Scan for the cell matching the given text and deliver its (x, y) coordinate at center. 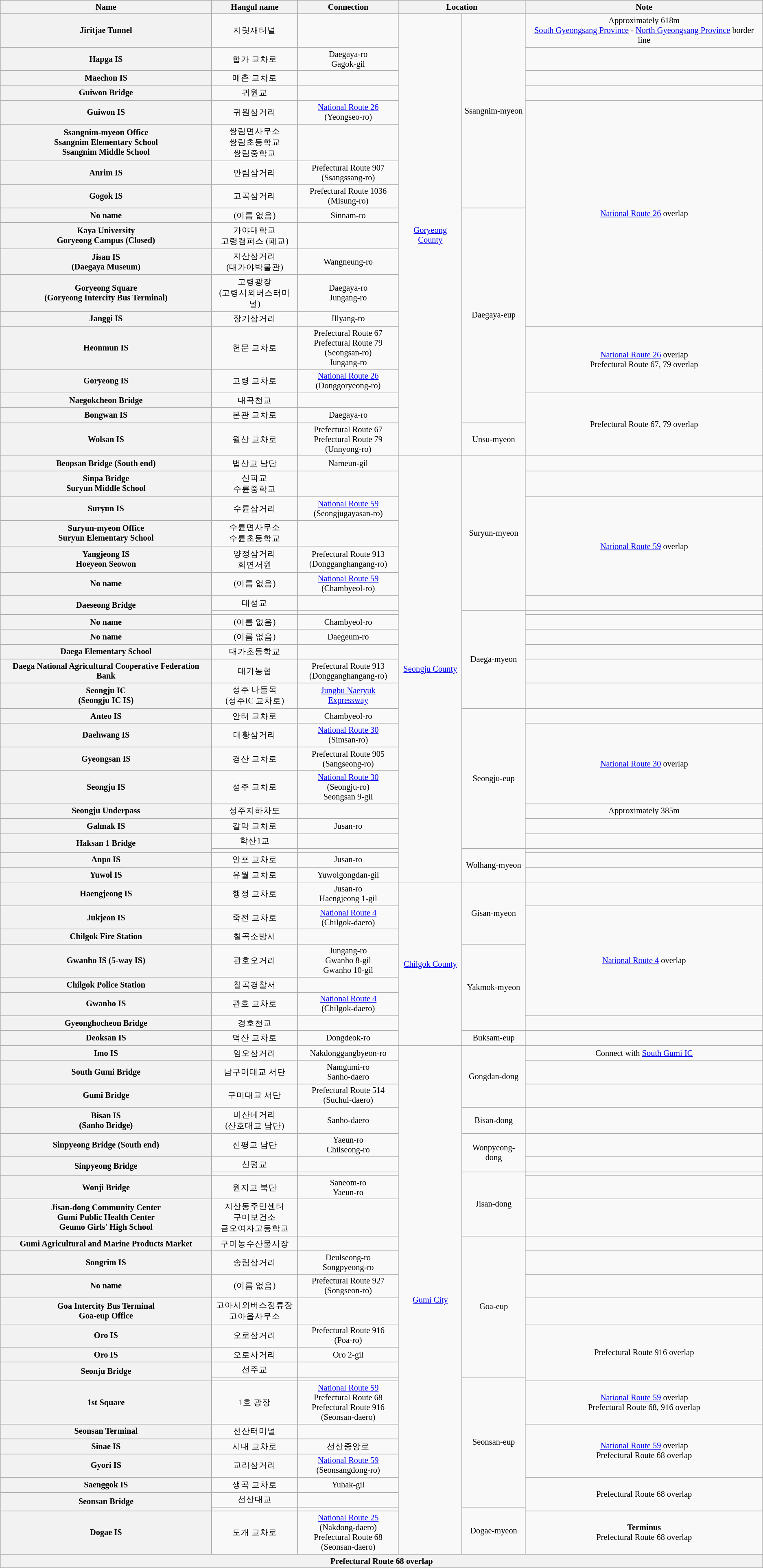
Gwanho IS (5-way IS) (106, 961)
안터 교차로 (255, 716)
Yangjeong ISHoeyeon Seowon (106, 559)
Ssangnim-myeon (493, 111)
Songrim IS (106, 1263)
수륜삼거리 (255, 508)
Imo IS (106, 1053)
Haksan 1 Bridge (106, 843)
Seongju County (430, 669)
매촌 교차로 (255, 78)
Sinae IS (106, 1447)
Prefectural Route 905(Sangseong-ro) (348, 759)
1st Square (106, 1402)
Sinnam-ro (348, 215)
덕산 교차로 (255, 1038)
National Route 30(Seongju-ro)Seongsan 9-gil (348, 787)
Goa-eup (493, 1307)
고곡삼거리 (255, 196)
성주 나들목(성주IC 교차로) (255, 696)
Daehwang IS (106, 735)
Connection (348, 7)
Jungang-roGwanho 8-gilGwanho 10-gil (348, 961)
갈막 교차로 (255, 826)
대가농협 (255, 671)
교리삼거리 (255, 1465)
Guiwon IS (106, 112)
관호오거리 (255, 961)
National Route 59(Chambyeol-ro) (348, 584)
경호천교 (255, 1023)
National Route 59 overlapPrefectural Route 68, 916 overlap (644, 1402)
안포 교차로 (255, 860)
Wonji Bridge (106, 1187)
학산1교 (255, 841)
신파교수륜중학교 (255, 484)
안림삼거리 (255, 173)
Gyori IS (106, 1465)
임오삼거리 (255, 1053)
지산동주민센터구미보건소금오여자고등학교 (255, 1217)
Goryeong IS (106, 381)
Gumi Agricultural and Marine Products Market (106, 1243)
Chilgok County (430, 964)
South Gumi Bridge (106, 1072)
Oro 2-gil (348, 1355)
Seongju Underpass (106, 811)
TerminusPrefectural Route 68 overlap (644, 1533)
National Route 59 overlapPrefectural Route 68 overlap (644, 1451)
Approximately 618mSouth Gyeongsang Province - North Gyeongsang Province border line (644, 31)
Guiwon Bridge (106, 93)
내곡천교 (255, 401)
선산중앙로 (348, 1447)
Gumi City (430, 1299)
Daega-myeon (493, 659)
생곡 교차로 (255, 1485)
Daega National Agricultural Cooperative Federation Bank (106, 671)
비산네거리(산호대교 남단) (255, 1120)
Nameun-gil (348, 463)
Gisan-myeon (493, 913)
National Route 4 overlap (644, 961)
National Route 26 overlapPrefectural Route 67, 79 overlap (644, 360)
Seonsan Terminal (106, 1431)
Name (106, 7)
National Route 59(Seongjugayasan-ro) (348, 508)
원지교 북단 (255, 1187)
Gongdan-dong (493, 1076)
칠곡소방서 (255, 936)
Daegaya-roGagok-gil (348, 59)
Bongwan IS (106, 415)
Deoksan IS (106, 1038)
Chilgok Fire Station (106, 936)
Saenggok IS (106, 1485)
성주 교차로 (255, 787)
Jusan-roHaengjeong 1-gil (348, 894)
Prefectural Route 927(Songseon-ro) (348, 1286)
Deulseong-roSongpyeong-ro (348, 1263)
Goryeong Square(Goryeong Intercity Bus Terminal) (106, 293)
월산 교차로 (255, 439)
Prefectural Route 514(Suchul-daero) (348, 1095)
Suryun-myeon (493, 533)
행정 교차로 (255, 894)
Seongju IC(Seongju IC IS) (106, 696)
오로삼거리 (255, 1336)
귀원교 (255, 93)
Jiritjae Tunnel (106, 31)
경산 교차로 (255, 759)
Bisan IS(Sanho Bridge) (106, 1120)
Seonsan Bridge (106, 1502)
Prefectural Route 67, 79 overlap (644, 424)
National Route 59Prefectural Route 68Prefectural Route 916(Seonsan-daero) (348, 1402)
National Route 26(Yeongseo-ro) (348, 112)
Prefectural Route 67Prefectural Route 79(Seongsan-ro)Jungang-ro (348, 348)
선주교 (255, 1369)
Namgumi-roSanho-daero (348, 1072)
칠곡경찰서 (255, 985)
Janggi IS (106, 319)
Location (461, 7)
고령광장(고령시외버스터미널) (255, 293)
Gyeonghocheon Bridge (106, 1023)
성주지하차도 (255, 811)
Wangneung-ro (348, 262)
Jisan-dong Community CenterGumi Public Health CenterGeumo Girls' High School (106, 1217)
Gwanho IS (106, 1004)
Anrim IS (106, 173)
National Route 26 overlap (644, 213)
National Route 59 overlap (644, 546)
오로사거리 (255, 1355)
National Route 30(Simsan-ro) (348, 735)
Heonmun IS (106, 348)
선산터미널 (255, 1431)
Jisan-dong (493, 1204)
대성교 (255, 603)
Anpo IS (106, 860)
Maechon IS (106, 78)
도개 교차로 (255, 1533)
지릿재터널 (255, 31)
Jisan IS(Daegaya Museum) (106, 262)
Yuhak-gil (348, 1485)
구미농수산물시장 (255, 1243)
대황삼거리 (255, 735)
지산삼거리(대가야박물관) (255, 262)
Daegaya-eup (493, 315)
Buksam-eup (493, 1038)
Ssangnim-myeon OfficeSsangnim Elementary SchoolSsangnim Middle School (106, 142)
시내 교차로 (255, 1447)
Seongju IS (106, 787)
본관 교차로 (255, 415)
Jukjeon IS (106, 918)
법산교 남단 (255, 463)
Yaeun-roChilseong-ro (348, 1145)
1호 광장 (255, 1402)
Chilgok Police Station (106, 985)
Goryeong County (430, 235)
고령 교차로 (255, 381)
Kaya UniversityGoryeong Campus (Closed) (106, 236)
Sinpa BridgeSuryun Middle School (106, 484)
Approximately 385m (644, 811)
Nakdonggangbyeon-ro (348, 1053)
죽전 교차로 (255, 918)
Suryun IS (106, 508)
Gumi Bridge (106, 1095)
Prefectural Route 916 overlap (644, 1352)
귀원삼거리 (255, 112)
Sinpyeong Bridge (South end) (106, 1145)
Connect with South Gumi IC (644, 1053)
Daega Elementary School (106, 651)
Anteo IS (106, 716)
송림삼거리 (255, 1263)
National Route 59(Seonsangdong-ro) (348, 1465)
고아시외버스정류장고아읍사무소 (255, 1311)
Goa Intercity Bus TerminalGoa-eup Office (106, 1311)
Haengjeong IS (106, 894)
Dogae-myeon (493, 1531)
Prefectural Route 907(Ssangssang-ro) (348, 173)
Daegeum-ro (348, 637)
양정삼거리회연서원 (255, 559)
Sinpyeong Bridge (106, 1166)
Beopsan Bridge (South end) (106, 463)
Sanho-daero (348, 1120)
National Route 30 overlap (644, 764)
National Route 25(Nakdong-daero)Prefectural Route 68(Seonsan-daero) (348, 1533)
Note (644, 7)
Dogae IS (106, 1533)
Naegokcheon Bridge (106, 401)
Jungbu Naeryuk Expressway (348, 696)
Dongdeok-ro (348, 1038)
장기삼거리 (255, 319)
Yuwol IS (106, 874)
선산대교 (255, 1500)
Hangul name (255, 7)
Galmak IS (106, 826)
대가초등학교 (255, 651)
Seonsan-eup (493, 1442)
Wolsan IS (106, 439)
Seonju Bridge (106, 1371)
Suryun-myeon OfficeSuryun Elementary School (106, 533)
관호 교차로 (255, 1004)
남구미대교 서단 (255, 1072)
헌문 교차로 (255, 348)
Seongju-eup (493, 778)
가야대학교고령캠퍼스 (폐교) (255, 236)
Bisan-dong (493, 1120)
Yakmok-myeon (493, 988)
Prefectural Route 916(Poa-ro) (348, 1336)
Daeseong Bridge (106, 605)
Prefectural Route 67Prefectural Route 79(Unnyong-ro) (348, 439)
Daegaya-ro (348, 415)
쌍림면사무소쌍림초등학교쌍림중학교 (255, 142)
Prefectural Route 1036(Misung-ro) (348, 196)
신평교 남단 (255, 1145)
Gyeongsan IS (106, 759)
Unsu-myeon (493, 439)
Hapga IS (106, 59)
구미대교 서단 (255, 1095)
Saneom-roYaeun-ro (348, 1187)
Wolhang-myeon (493, 865)
Gogok IS (106, 196)
Daegaya-roJungang-ro (348, 293)
유월 교차로 (255, 874)
Illyang-ro (348, 319)
수륜면사무소수륜초등학교 (255, 533)
National Route 26(Donggoryeong-ro) (348, 381)
Wonpyeong-dong (493, 1152)
합가 교차로 (255, 59)
Yuwolgongdan-gil (348, 874)
신평교 (255, 1164)
